From the cell containing the given text, extract its center point as [X, Y] coordinate. 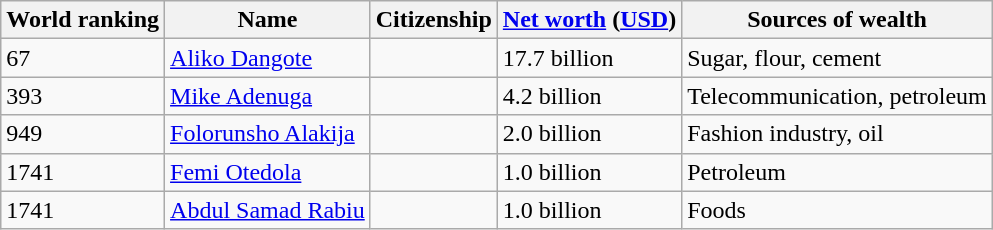
17.7 billion [589, 58]
Aliko Dangote [268, 58]
Name [268, 20]
393 [83, 96]
World ranking [83, 20]
2.0 billion [589, 134]
Sugar, flour, cement [838, 58]
Foods [838, 210]
4.2 billion [589, 96]
Petroleum [838, 172]
Citizenship [434, 20]
Net worth (USD) [589, 20]
Abdul Samad Rabiu [268, 210]
949 [83, 134]
67 [83, 58]
Fashion industry, oil [838, 134]
Mike Adenuga [268, 96]
Folorunsho Alakija [268, 134]
Sources of wealth [838, 20]
Telecommunication, petroleum [838, 96]
Femi Otedola [268, 172]
